Scan for the cell matching the given text and deliver its [X, Y] coordinate at center. 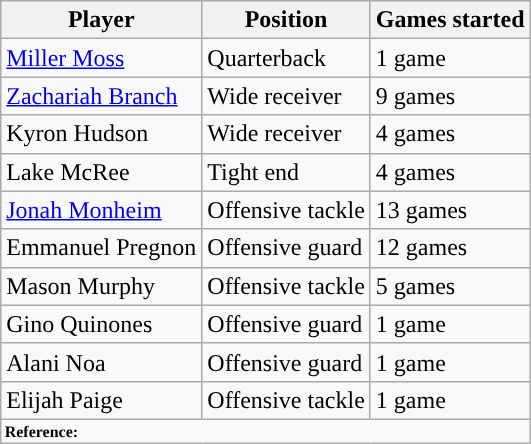
Reference: [266, 431]
Miller Moss [102, 58]
Alani Noa [102, 362]
5 games [450, 286]
Quarterback [286, 58]
Position [286, 20]
Player [102, 20]
Tight end [286, 172]
Games started [450, 20]
Zachariah Branch [102, 96]
Emmanuel Pregnon [102, 248]
Jonah Monheim [102, 210]
9 games [450, 96]
Kyron Hudson [102, 134]
Mason Murphy [102, 286]
Elijah Paige [102, 400]
Gino Quinones [102, 324]
12 games [450, 248]
13 games [450, 210]
Lake McRee [102, 172]
